Detect which cell encompasses the target text, then output its (x, y) center coordinate. 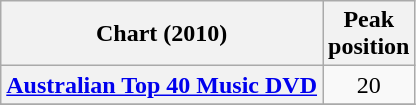
Chart (2010) (162, 34)
Australian Top 40 Music DVD (162, 85)
Peakposition (369, 34)
20 (369, 85)
